Detect which cell encompasses the target text, then output its (x, y) center coordinate. 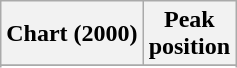
Chart (2000) (72, 34)
Peakposition (189, 34)
